Determine the (X, Y) coordinate at the center of the cell enclosing the given text.  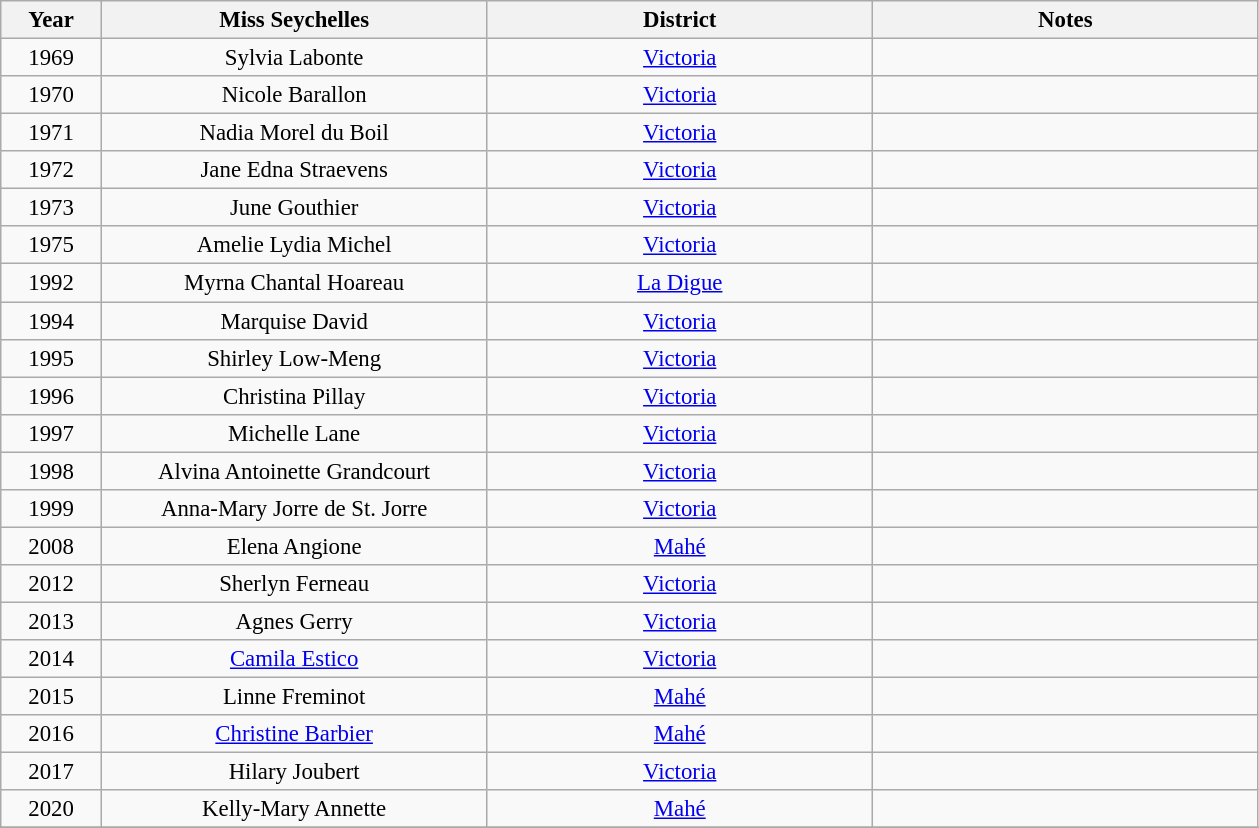
2015 (52, 697)
Michelle Lane (294, 433)
1972 (52, 170)
2008 (52, 546)
Elena Angione (294, 546)
Sylvia Labonte (294, 58)
Christina Pillay (294, 396)
Nadia Morel du Boil (294, 133)
Shirley Low-Meng (294, 358)
Nicole Barallon (294, 95)
Hilary Joubert (294, 772)
2017 (52, 772)
Christine Barbier (294, 734)
Amelie Lydia Michel (294, 245)
2016 (52, 734)
2012 (52, 584)
2013 (52, 621)
1994 (52, 321)
Year (52, 20)
1998 (52, 471)
2014 (52, 659)
1999 (52, 509)
1975 (52, 245)
1997 (52, 433)
June Gouthier (294, 208)
2020 (52, 809)
Myrna Chantal Hoareau (294, 283)
Jane Edna Straevens (294, 170)
Notes (1066, 20)
1996 (52, 396)
1970 (52, 95)
Alvina Antoinette Grandcourt (294, 471)
1973 (52, 208)
District (680, 20)
1992 (52, 283)
Kelly-Mary Annette (294, 809)
1969 (52, 58)
Anna-Mary Jorre de St. Jorre (294, 509)
Marquise David (294, 321)
La Digue (680, 283)
Camila Estico (294, 659)
1971 (52, 133)
Sherlyn Ferneau (294, 584)
1995 (52, 358)
Agnes Gerry (294, 621)
Miss Seychelles (294, 20)
Linne Freminot (294, 697)
